Detect which cell encompasses the target text, then output its [X, Y] center coordinate. 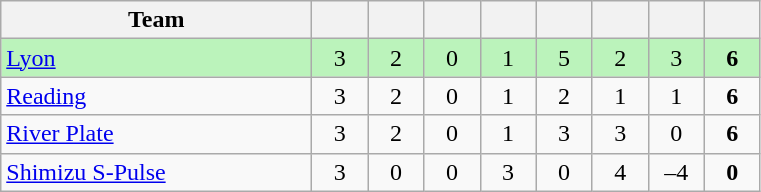
Shimizu S-Pulse [156, 172]
Reading [156, 96]
–4 [676, 172]
5 [564, 58]
Lyon [156, 58]
Team [156, 20]
River Plate [156, 134]
4 [620, 172]
